Detect which cell encompasses the target text, then output its (X, Y) center coordinate. 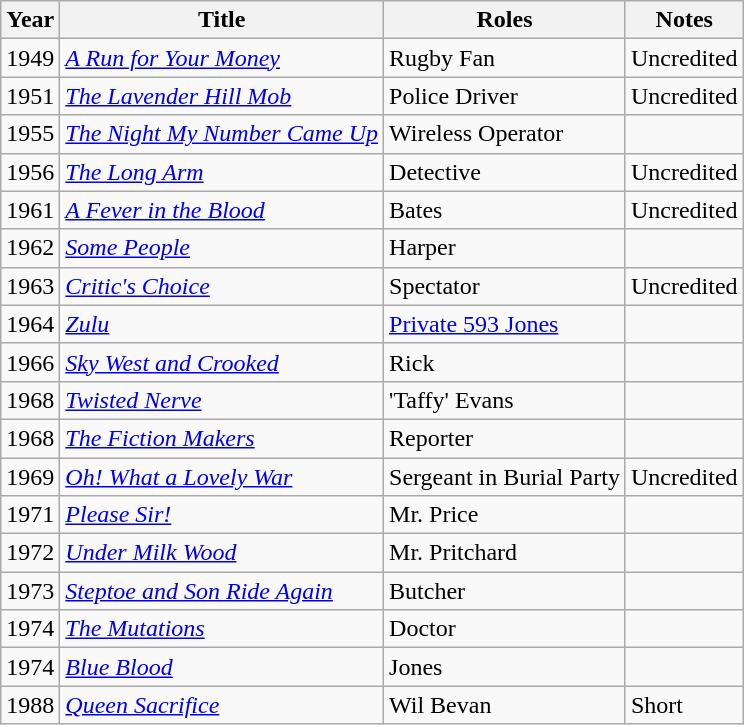
Wireless Operator (505, 134)
1972 (30, 553)
Under Milk Wood (222, 553)
Butcher (505, 591)
Harper (505, 248)
Oh! What a Lovely War (222, 477)
The Long Arm (222, 172)
Private 593 Jones (505, 324)
1961 (30, 210)
Jones (505, 667)
Queen Sacrifice (222, 705)
1962 (30, 248)
1973 (30, 591)
Wil Bevan (505, 705)
1971 (30, 515)
Police Driver (505, 96)
The Mutations (222, 629)
Reporter (505, 438)
Detective (505, 172)
1963 (30, 286)
A Run for Your Money (222, 58)
1956 (30, 172)
1966 (30, 362)
Sergeant in Burial Party (505, 477)
'Taffy' Evans (505, 400)
1969 (30, 477)
Critic's Choice (222, 286)
Mr. Pritchard (505, 553)
Rugby Fan (505, 58)
Zulu (222, 324)
The Fiction Makers (222, 438)
1951 (30, 96)
Roles (505, 20)
Title (222, 20)
Spectator (505, 286)
Rick (505, 362)
1955 (30, 134)
Bates (505, 210)
Year (30, 20)
Notes (684, 20)
Some People (222, 248)
Mr. Price (505, 515)
1964 (30, 324)
Blue Blood (222, 667)
Steptoe and Son Ride Again (222, 591)
1949 (30, 58)
Twisted Nerve (222, 400)
A Fever in the Blood (222, 210)
The Night My Number Came Up (222, 134)
1988 (30, 705)
Doctor (505, 629)
Short (684, 705)
The Lavender Hill Mob (222, 96)
Please Sir! (222, 515)
Sky West and Crooked (222, 362)
